Locate the cell with the specified text and output its [x, y] center coordinate. 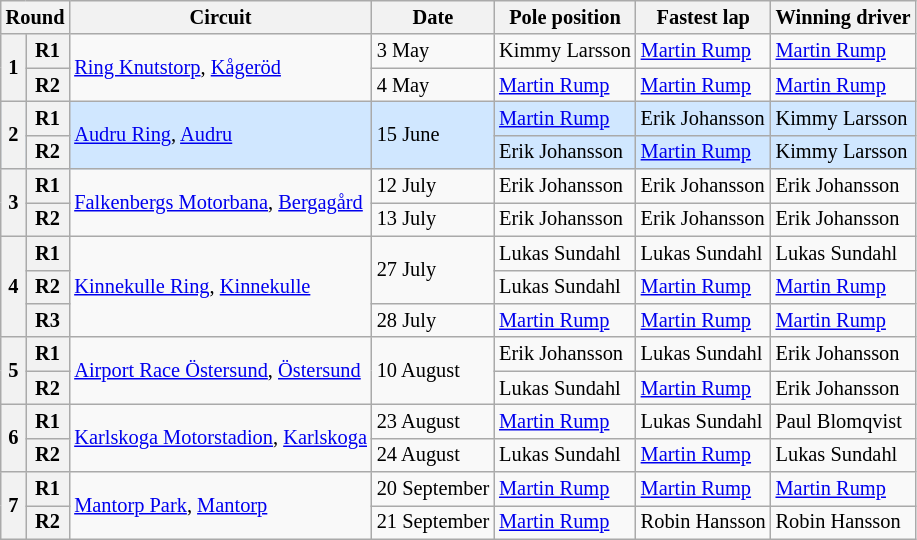
Fastest lap [704, 17]
Round [36, 17]
Circuit [220, 17]
Mantorp Park, Mantorp [220, 506]
2 [14, 134]
7 [14, 506]
Audru Ring, Audru [220, 134]
10 August [433, 370]
Karlskoga Motorstadion, Karlskoga [220, 438]
28 July [433, 320]
Paul Blomqvist [844, 421]
Airport Race Östersund, Östersund [220, 370]
12 July [433, 186]
4 May [433, 85]
5 [14, 370]
R3 [48, 320]
1 [14, 68]
15 June [433, 134]
Kinnekulle Ring, Kinnekulle [220, 286]
23 August [433, 421]
13 July [433, 219]
27 July [433, 270]
20 September [433, 489]
Ring Knutstorp, Kågeröd [220, 68]
Falkenbergs Motorbana, Bergagård [220, 202]
Pole position [565, 17]
Winning driver [844, 17]
24 August [433, 455]
21 September [433, 522]
Date [433, 17]
6 [14, 438]
4 [14, 286]
3 May [433, 51]
3 [14, 202]
